Locate the cell with the specified text and output its (X, Y) center coordinate. 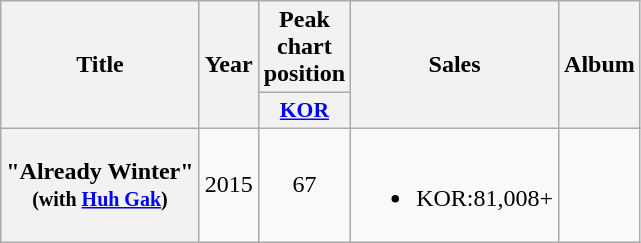
Year (228, 65)
Sales (455, 65)
"Already Winter"(with Huh Gak) (100, 184)
67 (304, 184)
Album (600, 65)
Peak chart position (304, 47)
KOR (304, 111)
Title (100, 65)
KOR:81,008+ (455, 184)
2015 (228, 184)
